Search for the cell housing the specified text and yield its [X, Y] center coordinate. 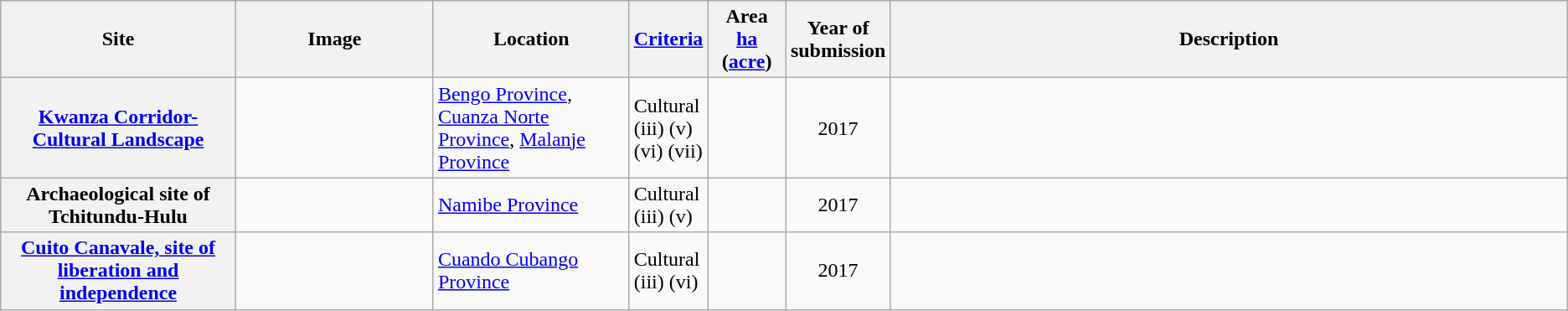
Kwanza Corridor-Cultural Landscape [119, 127]
Bengo Province, Cuanza Norte Province, Malanje Province [531, 127]
Year of submission [838, 39]
Cultural (iii) (v) [668, 205]
Cuito Canavale, site of liberation and independence [119, 271]
Image [334, 39]
Namibe Province [531, 205]
Criteria [668, 39]
Areaha (acre) [747, 39]
Site [119, 39]
Cuando Cubango Province [531, 271]
Archaeological site of Tchitundu-Hulu [119, 205]
Description [1229, 39]
Cultural (iii) (v) (vi) (vii) [668, 127]
Location [531, 39]
Cultural (iii) (vi) [668, 271]
